Find where the given text appears and provide that cell's center as [x, y] coordinate. 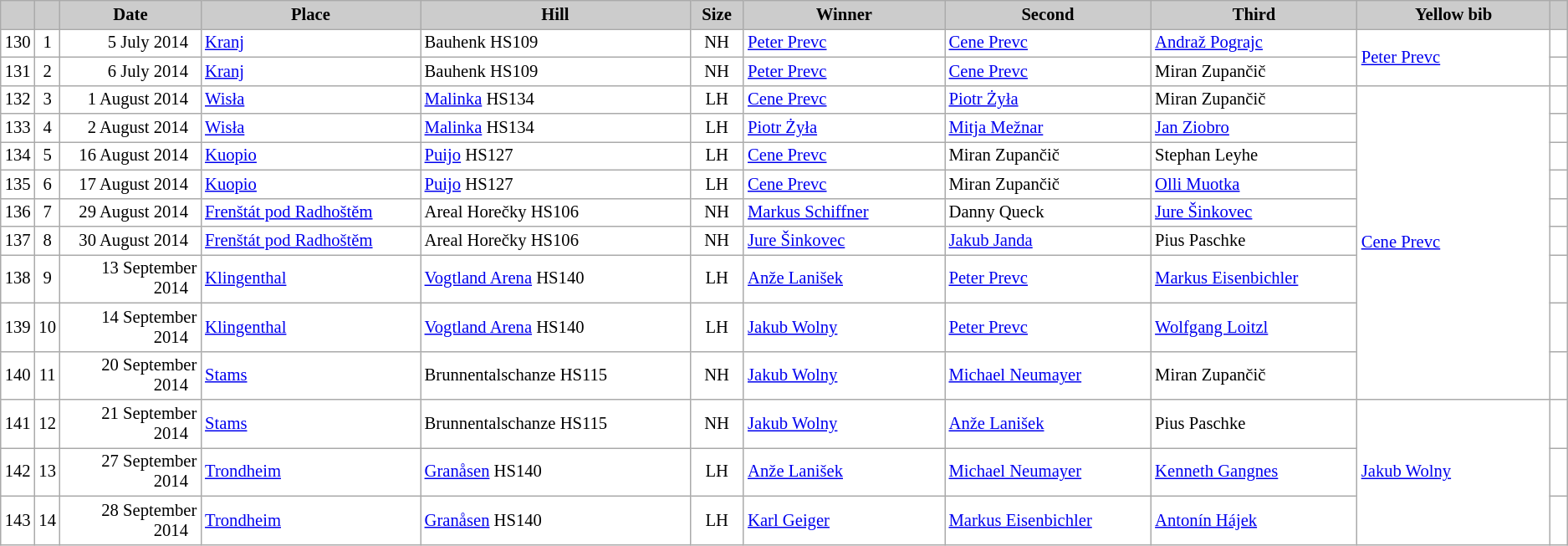
Third [1254, 14]
Date [130, 14]
2 August 2014 [130, 128]
21 September 2014 [130, 424]
Olli Muotka [1254, 184]
11 [47, 375]
Wolfgang Loitzl [1254, 327]
3 [47, 100]
2 [47, 71]
29 August 2014 [130, 212]
Andraž Pograjc [1254, 43]
1 [47, 43]
14 September 2014 [130, 327]
134 [18, 156]
135 [18, 184]
130 [18, 43]
Jakub Janda [1049, 240]
1 August 2014 [130, 100]
Stephan Leyhe [1254, 156]
131 [18, 71]
Yellow bib [1453, 14]
8 [47, 240]
16 August 2014 [130, 156]
17 August 2014 [130, 184]
Second [1049, 14]
13 September 2014 [130, 278]
6 July 2014 [130, 71]
Place [311, 14]
Karl Geiger [844, 520]
Jan Ziobro [1254, 128]
Kenneth Gangnes [1254, 472]
27 September 2014 [130, 472]
5 July 2014 [130, 43]
137 [18, 240]
132 [18, 100]
Size [717, 14]
139 [18, 327]
7 [47, 212]
10 [47, 327]
Antonín Hájek [1254, 520]
Markus Schiffner [844, 212]
141 [18, 424]
5 [47, 156]
6 [47, 184]
20 September 2014 [130, 375]
4 [47, 128]
136 [18, 212]
Winner [844, 14]
133 [18, 128]
30 August 2014 [130, 240]
9 [47, 278]
Mitja Mežnar [1049, 128]
28 September 2014 [130, 520]
143 [18, 520]
13 [47, 472]
142 [18, 472]
14 [47, 520]
140 [18, 375]
138 [18, 278]
Hill [555, 14]
12 [47, 424]
Danny Queck [1049, 212]
